Determine the (x, y) coordinate at the center of the cell enclosing the given text.  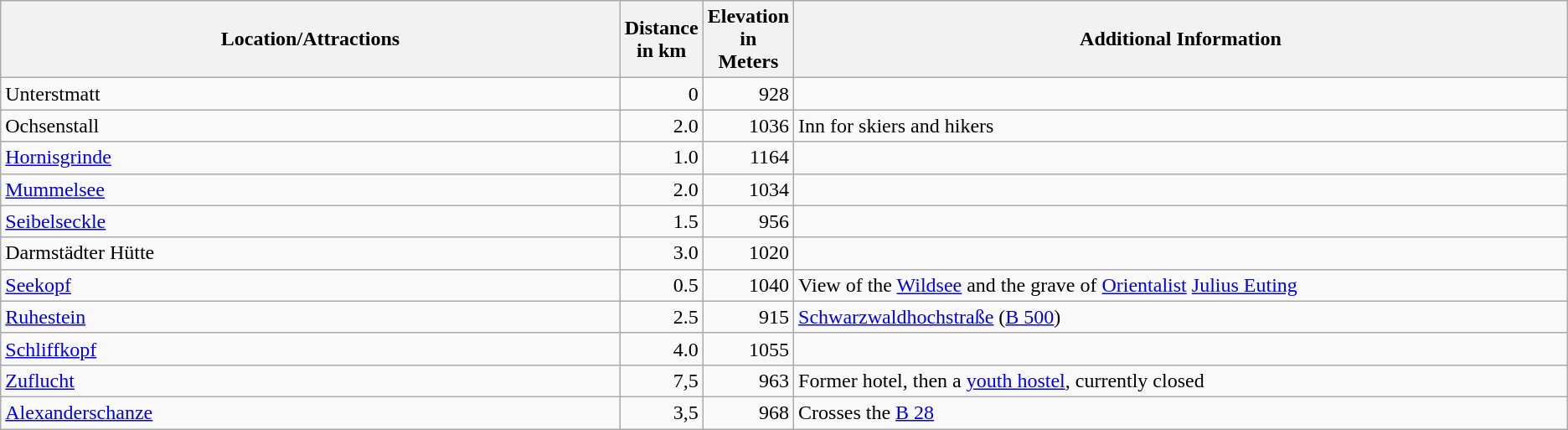
0.5 (662, 285)
Ochsenstall (310, 126)
1.5 (662, 221)
1020 (748, 253)
Schwarzwaldhochstraße (B 500) (1181, 317)
Mummelsee (310, 189)
7,5 (662, 381)
3.0 (662, 253)
Zuflucht (310, 381)
Elevation in Meters (748, 39)
915 (748, 317)
1036 (748, 126)
Additional Information (1181, 39)
Inn for skiers and hikers (1181, 126)
2.5 (662, 317)
Location/Attractions (310, 39)
3,5 (662, 412)
Schliffkopf (310, 349)
1040 (748, 285)
Former hotel, then a youth hostel, currently closed (1181, 381)
Alexanderschanze (310, 412)
Crosses the B 28 (1181, 412)
Hornisgrinde (310, 158)
Seibelseckle (310, 221)
928 (748, 94)
Darmstädter Hütte (310, 253)
968 (748, 412)
Unterstmatt (310, 94)
1034 (748, 189)
1.0 (662, 158)
View of the Wildsee and the grave of Orientalist Julius Euting (1181, 285)
Seekopf (310, 285)
1055 (748, 349)
956 (748, 221)
0 (662, 94)
Ruhestein (310, 317)
963 (748, 381)
4.0 (662, 349)
1164 (748, 158)
Distance in km (662, 39)
